For the text-containing cell, return its midpoint in [x, y] coordinate format. 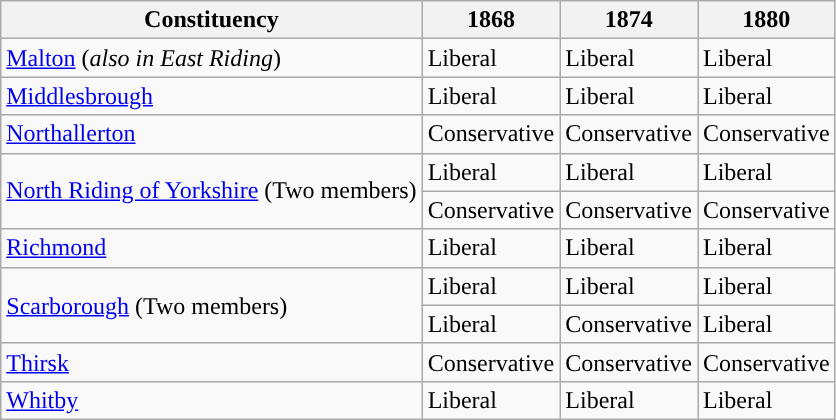
Scarborough (Two members) [212, 305]
Constituency [212, 20]
1868 [491, 20]
Middlesbrough [212, 96]
Northallerton [212, 134]
Richmond [212, 248]
Thirsk [212, 362]
Malton (also in East Riding) [212, 58]
1880 [767, 20]
North Riding of Yorkshire (Two members) [212, 191]
1874 [629, 20]
Whitby [212, 400]
